Detect which cell encompasses the target text, then output its (X, Y) center coordinate. 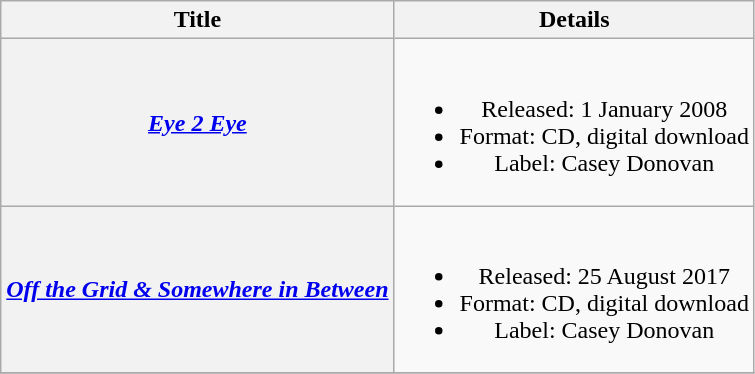
Eye 2 Eye (198, 122)
Released: 25 August 2017Format: CD, digital downloadLabel: Casey Donovan (574, 290)
Title (198, 20)
Released: 1 January 2008Format: CD, digital downloadLabel: Casey Donovan (574, 122)
Off the Grid & Somewhere in Between (198, 290)
Details (574, 20)
